Extract the (x, y) coordinate from the center of the cell holding the provided text.  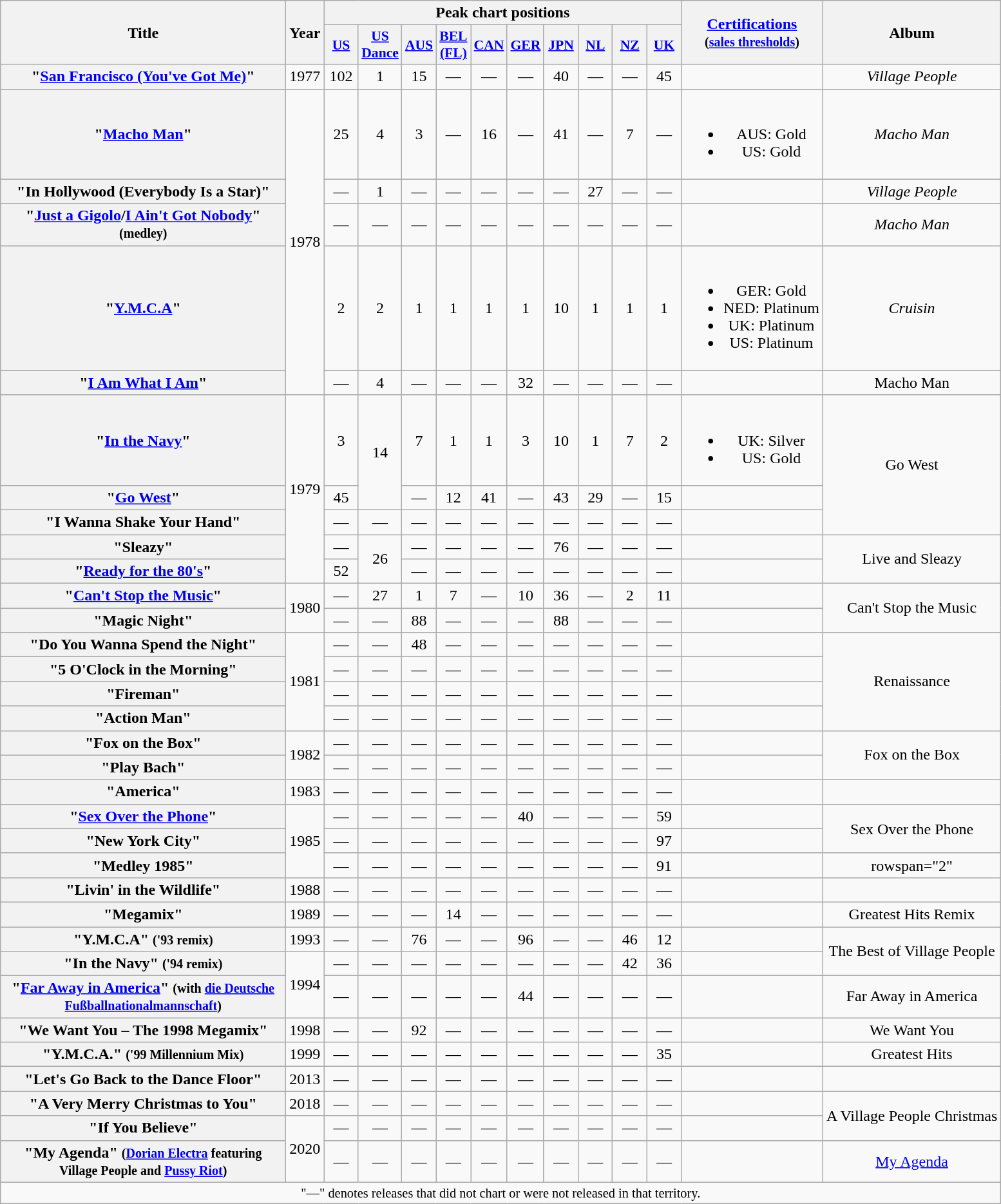
16 (490, 134)
"Y.M.C.A" ('93 remix) (143, 939)
Album (911, 32)
Certifications(sales thresholds) (752, 32)
1998 (305, 1030)
2020 (305, 1149)
1982 (305, 755)
Renaissance (911, 682)
"My Agenda" (Dorian Electra featuring Village People and Pussy Riot) (143, 1161)
"Sleazy" (143, 547)
"Y.M.C.A" (143, 308)
Sex Over the Phone (911, 828)
1994 (305, 984)
NL (595, 45)
97 (663, 841)
"In Hollywood (Everybody Is a Star)" (143, 191)
BEL (FL) (453, 45)
1978 (305, 242)
1980 (305, 608)
"In the Navy" ('94 remix) (143, 964)
"I Am What I Am" (143, 383)
GER: GoldNED: PlatinumUK: PlatinumUS: Platinum (752, 308)
Greatest Hits (911, 1055)
1985 (305, 841)
My Agenda (911, 1161)
1988 (305, 890)
"Just a Gigolo/I Ain't Got Nobody" (medley) (143, 224)
rowspan="2" (911, 865)
"If You Believe" (143, 1128)
"Y.M.C.A." ('99 Millennium Mix) (143, 1055)
91 (663, 865)
96 (526, 939)
2013 (305, 1079)
AUS: GoldUS: Gold (752, 134)
35 (663, 1055)
46 (630, 939)
"Sex Over the Phone" (143, 816)
52 (341, 571)
GER (526, 45)
2018 (305, 1104)
44 (526, 997)
48 (419, 645)
25 (341, 134)
"We Want You – The 1998 Megamix" (143, 1030)
"Fireman" (143, 694)
US (341, 45)
32 (526, 383)
"New York City" (143, 841)
Cruisin (911, 308)
Far Away in America (911, 997)
Title (143, 32)
"A Very Merry Christmas to You" (143, 1104)
JPN (560, 45)
102 (341, 77)
NZ (630, 45)
1981 (305, 682)
"Fox on the Box" (143, 743)
Peak chart positions (502, 13)
Year (305, 32)
A Village People Christmas (911, 1116)
"I Wanna Shake Your Hand" (143, 522)
92 (419, 1030)
26 (380, 559)
UK (663, 45)
59 (663, 816)
1983 (305, 792)
"Let's Go Back to the Dance Floor" (143, 1079)
"Far Away in America" (with die Deutsche Fußballnationalmannschaft) (143, 997)
1977 (305, 77)
Greatest Hits Remix (911, 914)
CAN (490, 45)
"Go West" (143, 497)
"Megamix" (143, 914)
US Dance (380, 45)
"Action Man" (143, 718)
Can't Stop the Music (911, 608)
43 (560, 497)
"Macho Man" (143, 134)
"San Francisco (You've Got Me)" (143, 77)
Fox on the Box (911, 755)
We Want You (911, 1030)
29 (595, 497)
"Livin' in the Wildlife" (143, 890)
"Medley 1985" (143, 865)
Live and Sleazy (911, 559)
Go West (911, 464)
"Magic Night" (143, 620)
1993 (305, 939)
"Can't Stop the Music" (143, 596)
"America" (143, 792)
"Play Bach" (143, 767)
1979 (305, 489)
"Ready for the 80's" (143, 571)
"—" denotes releases that did not chart or were not released in that territory. (501, 1193)
"Do You Wanna Spend the Night" (143, 645)
"In the Navy" (143, 440)
UK: SilverUS: Gold (752, 440)
1999 (305, 1055)
1989 (305, 914)
AUS (419, 45)
The Best of Village People (911, 951)
42 (630, 964)
"5 O'Clock in the Morning" (143, 669)
11 (663, 596)
